Find where the given text appears and provide that cell's center as (x, y) coordinate. 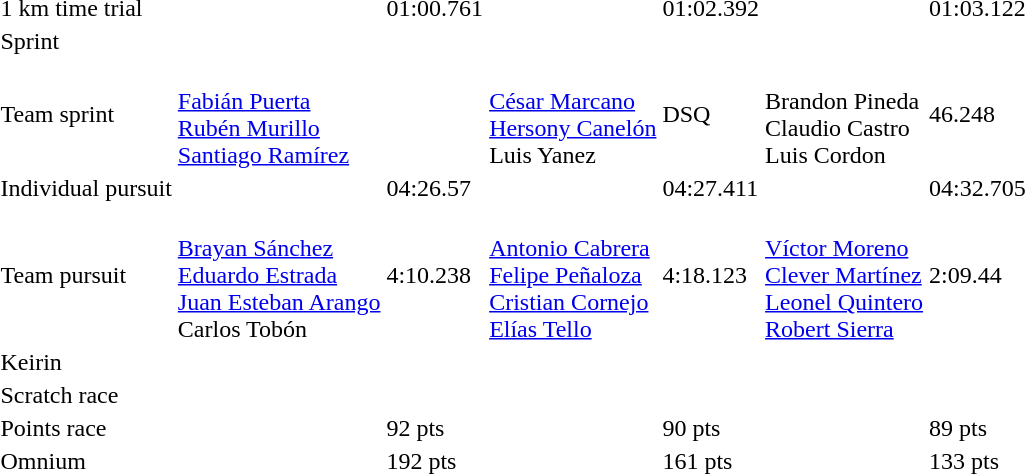
4:18.123 (711, 275)
Víctor MorenoClever MartínezLeonel QuinteroRobert Sierra (844, 275)
César MarcanoHersony CanelónLuis Yanez (573, 114)
04:27.411 (711, 188)
Fabián PuertaRubén MurilloSantiago Ramírez (330, 114)
Brandon PinedaClaudio CastroLuis Cordon (844, 114)
4:10.238 (435, 275)
DSQ (711, 114)
Brayan SánchezEduardo EstradaJuan Esteban ArangoCarlos Tobón (279, 275)
90 pts (711, 428)
Antonio CabreraFelipe PeñalozaCristian CornejoElías Tello (573, 275)
04:26.57 (435, 188)
92 pts (435, 428)
